Determine the (X, Y) coordinate at the center of the cell enclosing the given text.  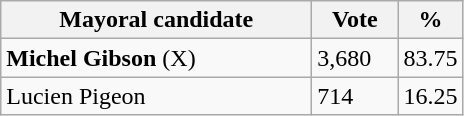
16.25 (430, 96)
714 (355, 96)
Vote (355, 20)
Lucien Pigeon (156, 96)
83.75 (430, 58)
3,680 (355, 58)
Michel Gibson (X) (156, 58)
Mayoral candidate (156, 20)
% (430, 20)
